For the text-containing cell, return its midpoint in [X, Y] coordinate format. 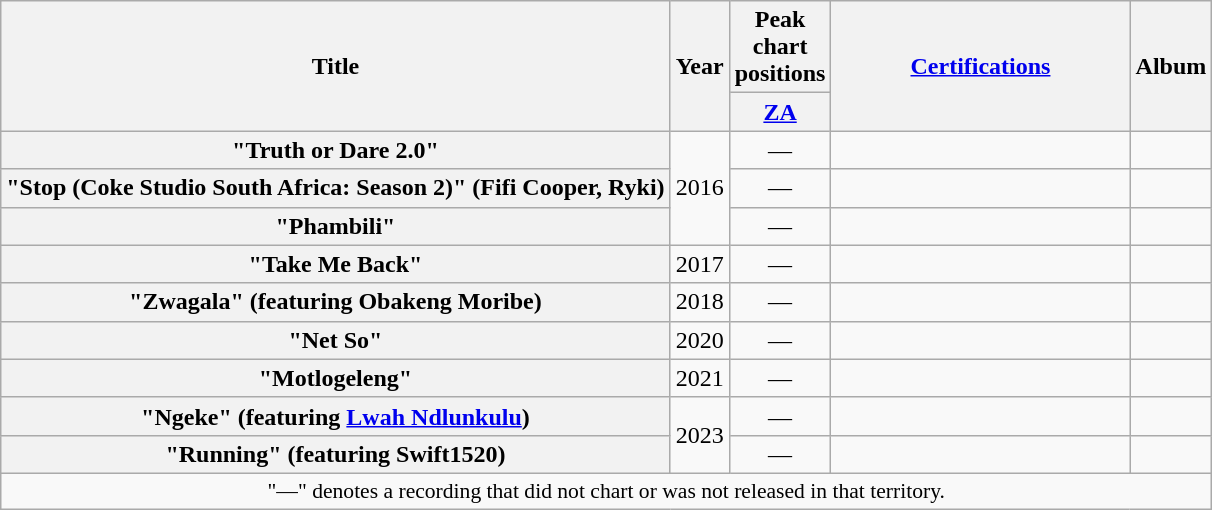
2021 [700, 378]
2017 [700, 264]
2016 [700, 188]
Year [700, 66]
"Phambili" [336, 226]
Certifications [980, 66]
Title [336, 66]
"Take Me Back" [336, 264]
Peak chart positions [780, 47]
2018 [700, 302]
2020 [700, 340]
"Ngeke" (featuring Lwah Ndlunkulu) [336, 416]
"Zwagala" (featuring Obakeng Moribe) [336, 302]
"Motlogeleng" [336, 378]
"Running" (featuring Swift1520) [336, 454]
"—" denotes a recording that did not chart or was not released in that territory. [606, 491]
2023 [700, 435]
"Net So" [336, 340]
Album [1171, 66]
"Truth or Dare 2.0" [336, 150]
ZA [780, 112]
"Stop (Coke Studio South Africa: Season 2)" (Fifi Cooper, Ryki) [336, 188]
